Determine the (x, y) coordinate at the center of the cell enclosing the given text.  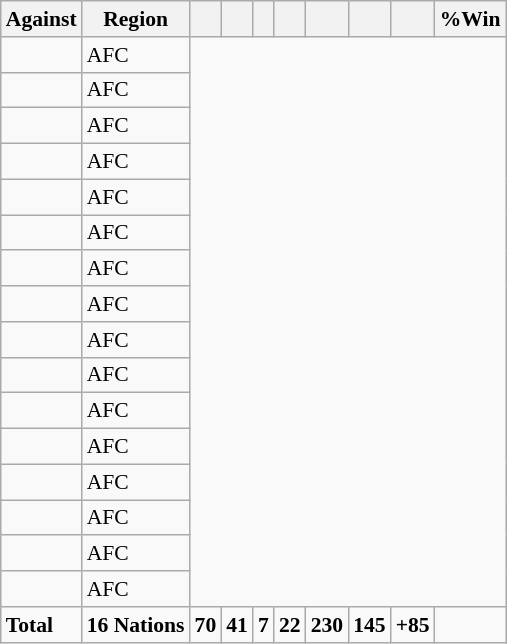
41 (237, 625)
+85 (413, 625)
7 (264, 625)
22 (290, 625)
Total (42, 625)
%Win (470, 19)
16 Nations (136, 625)
Region (136, 19)
Against (42, 19)
230 (328, 625)
70 (206, 625)
145 (370, 625)
